Locate the cell with the specified text and output its [X, Y] center coordinate. 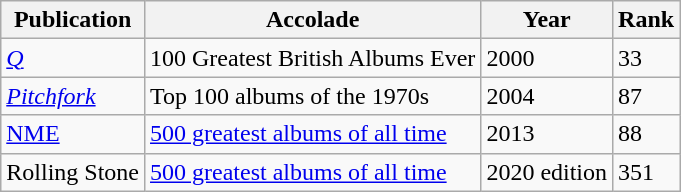
2004 [547, 96]
Top 100 albums of the 1970s [312, 96]
Rank [646, 20]
2000 [547, 58]
Rolling Stone [73, 172]
33 [646, 58]
2020 edition [547, 172]
2013 [547, 134]
Publication [73, 20]
Pitchfork [73, 96]
NME [73, 134]
351 [646, 172]
88 [646, 134]
100 Greatest British Albums Ever [312, 58]
Year [547, 20]
Accolade [312, 20]
Q [73, 58]
87 [646, 96]
